For the text-containing cell, return its midpoint in (x, y) coordinate format. 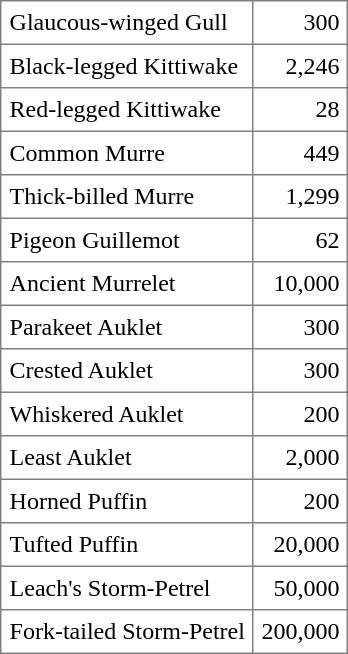
Horned Puffin (127, 501)
Ancient Murrelet (127, 284)
2,000 (300, 458)
28 (300, 110)
Parakeet Auklet (127, 327)
Whiskered Auklet (127, 414)
62 (300, 240)
Least Auklet (127, 458)
20,000 (300, 545)
200,000 (300, 632)
1,299 (300, 197)
Red-legged Kittiwake (127, 110)
Thick-billed Murre (127, 197)
Leach's Storm-Petrel (127, 588)
449 (300, 153)
50,000 (300, 588)
Fork-tailed Storm-Petrel (127, 632)
Glaucous-winged Gull (127, 23)
Crested Auklet (127, 371)
10,000 (300, 284)
Black-legged Kittiwake (127, 66)
2,246 (300, 66)
Tufted Puffin (127, 545)
Pigeon Guillemot (127, 240)
Common Murre (127, 153)
